Return [X, Y] of the center of cell containing provided text 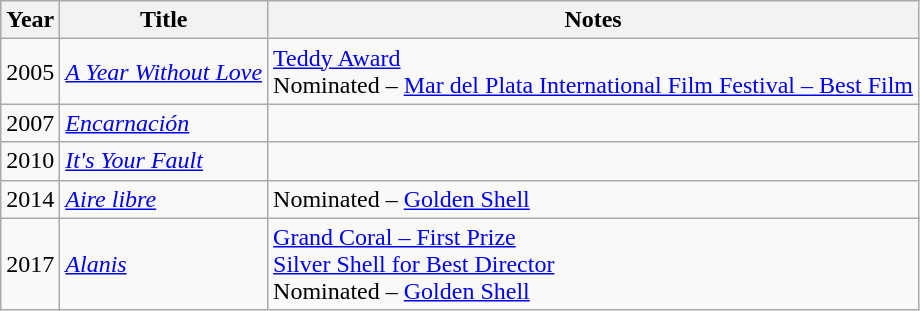
Aire libre [164, 199]
2005 [30, 72]
Grand Coral – First PrizeSilver Shell for Best DirectorNominated – Golden Shell [594, 264]
2017 [30, 264]
Title [164, 20]
Teddy AwardNominated – Mar del Plata International Film Festival – Best Film [594, 72]
Notes [594, 20]
2010 [30, 161]
A Year Without Love [164, 72]
Alanis [164, 264]
2007 [30, 123]
It's Your Fault [164, 161]
Encarnación [164, 123]
2014 [30, 199]
Year [30, 20]
Nominated – Golden Shell [594, 199]
